Determine the (x, y) coordinate at the center of the cell enclosing the given text.  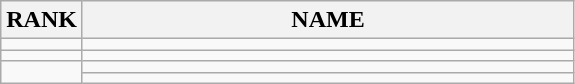
RANK (42, 20)
NAME (328, 20)
